Capture the cell that displays the provided text and extract its (x, y) central coordinate. 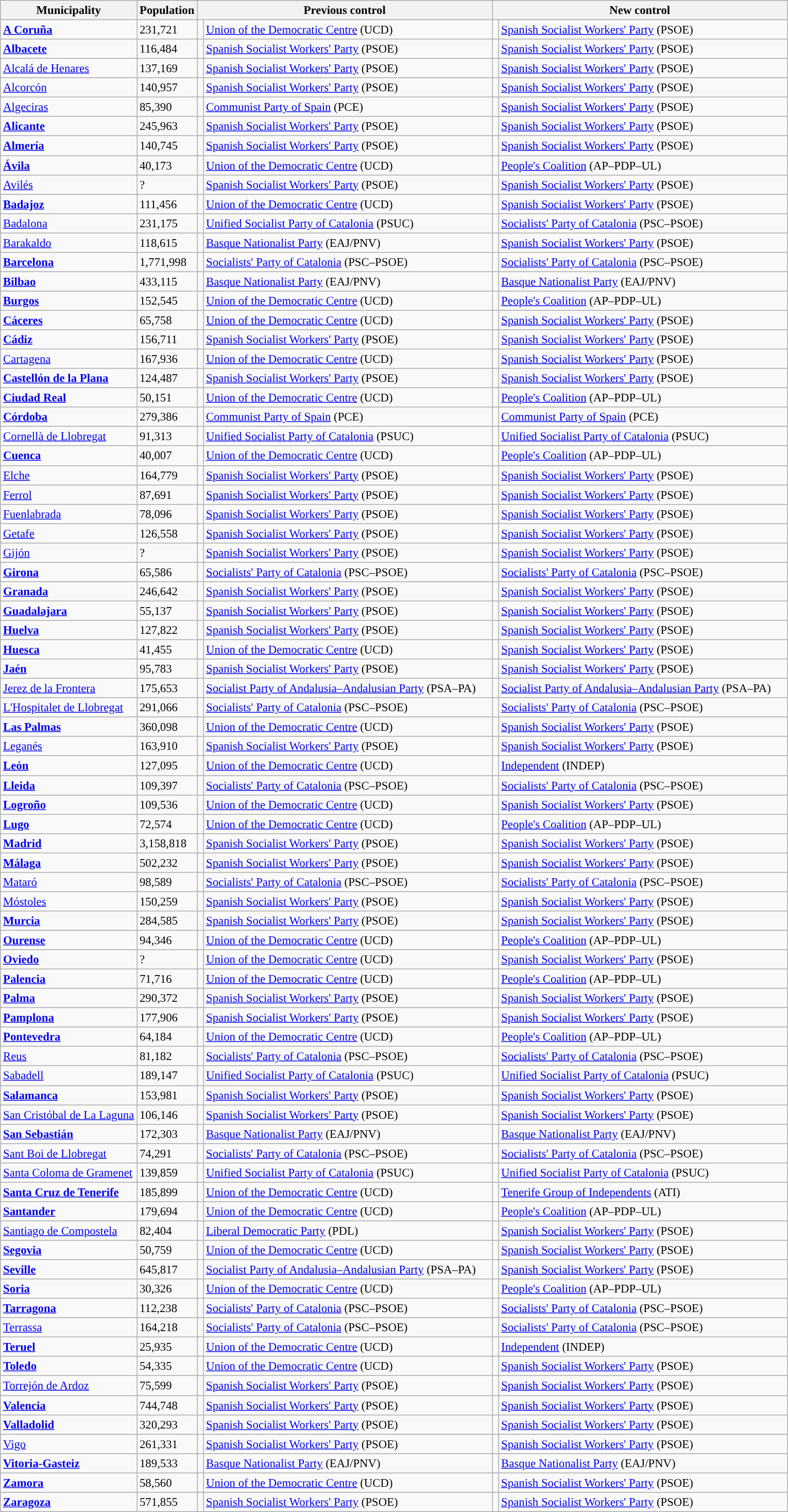
Málaga (69, 863)
Murcia (69, 921)
261,331 (167, 1444)
153,981 (167, 1095)
231,721 (167, 30)
Castellón de la Plana (69, 378)
Valladolid (69, 1424)
502,232 (167, 863)
Leganés (69, 747)
291,066 (167, 708)
Burgos (69, 301)
L'Hospitalet de Llobregat (69, 708)
Badajoz (69, 204)
Las Palmas (69, 727)
571,855 (167, 1502)
139,859 (167, 1173)
León (69, 766)
Santa Cruz de Tenerife (69, 1192)
163,910 (167, 747)
Granada (69, 592)
Liberal Democratic Party (PDL) (348, 1231)
320,293 (167, 1424)
25,935 (167, 1347)
Mataró (69, 882)
Logroño (69, 804)
Santander (69, 1212)
140,745 (167, 146)
175,653 (167, 688)
72,574 (167, 824)
Cáceres (69, 320)
Zaragoza (69, 1502)
124,487 (167, 378)
116,484 (167, 49)
172,303 (167, 1134)
Valencia (69, 1405)
284,585 (167, 921)
Zamora (69, 1483)
82,404 (167, 1231)
Previous control (345, 10)
Algeciras (69, 107)
Almería (69, 146)
87,691 (167, 495)
Barcelona (69, 262)
Ciudad Real (69, 398)
Vitoria-Gasteiz (69, 1463)
112,238 (167, 1308)
189,147 (167, 1076)
Santa Coloma de Gramenet (69, 1173)
Cartagena (69, 359)
Teruel (69, 1347)
433,115 (167, 281)
Barakaldo (69, 243)
Tenerife Group of Independents (ATI) (643, 1192)
3,158,818 (167, 843)
246,642 (167, 592)
189,533 (167, 1463)
50,759 (167, 1250)
Huesca (69, 650)
109,536 (167, 804)
164,218 (167, 1328)
Alcorcón (69, 88)
127,095 (167, 766)
98,589 (167, 882)
Guadalajara (69, 611)
Cuenca (69, 456)
Getafe (69, 533)
360,098 (167, 727)
75,599 (167, 1386)
40,007 (167, 456)
150,259 (167, 901)
140,957 (167, 88)
Terrassa (69, 1328)
290,372 (167, 998)
Palencia (69, 979)
Móstoles (69, 901)
Municipality (69, 10)
Population (167, 10)
78,096 (167, 514)
41,455 (167, 650)
Ávila (69, 165)
58,560 (167, 1483)
81,182 (167, 1056)
Cádiz (69, 340)
Ourense (69, 940)
231,175 (167, 223)
167,936 (167, 359)
65,586 (167, 572)
645,817 (167, 1270)
Huelva (69, 630)
127,822 (167, 630)
Soria (69, 1289)
94,346 (167, 940)
177,906 (167, 1018)
109,397 (167, 785)
Lleida (69, 785)
Santiago de Compostela (69, 1231)
1,771,998 (167, 262)
Seville (69, 1270)
Avilés (69, 184)
111,456 (167, 204)
85,390 (167, 107)
Cornellà de Llobregat (69, 436)
Pamplona (69, 1018)
744,748 (167, 1405)
A Coruña (69, 30)
65,758 (167, 320)
Madrid (69, 843)
Reus (69, 1056)
Elche (69, 475)
279,386 (167, 417)
156,711 (167, 340)
Pontevedra (69, 1037)
Badalona (69, 223)
New control (640, 10)
40,173 (167, 165)
Oviedo (69, 960)
Vigo (69, 1444)
164,779 (167, 475)
55,137 (167, 611)
152,545 (167, 301)
126,558 (167, 533)
91,313 (167, 436)
Alcalá de Henares (69, 69)
Ferrol (69, 495)
Sabadell (69, 1076)
Córdoba (69, 417)
Jerez de la Frontera (69, 688)
179,694 (167, 1212)
Segovia (69, 1250)
Alicante (69, 126)
Salamanca (69, 1095)
Jaén (69, 669)
118,615 (167, 243)
Lugo (69, 824)
50,151 (167, 398)
Bilbao (69, 281)
Toledo (69, 1366)
Fuenlabrada (69, 514)
Sant Boi de Llobregat (69, 1153)
64,184 (167, 1037)
74,291 (167, 1153)
30,326 (167, 1289)
54,335 (167, 1366)
Gijón (69, 553)
106,146 (167, 1115)
71,716 (167, 979)
Girona (69, 572)
Torrejón de Ardoz (69, 1386)
Albacete (69, 49)
San Sebastián (69, 1134)
137,169 (167, 69)
Tarragona (69, 1308)
Palma (69, 998)
San Cristóbal de La Laguna (69, 1115)
95,783 (167, 669)
245,963 (167, 126)
185,899 (167, 1192)
